Detect which cell encompasses the target text, then output its [X, Y] center coordinate. 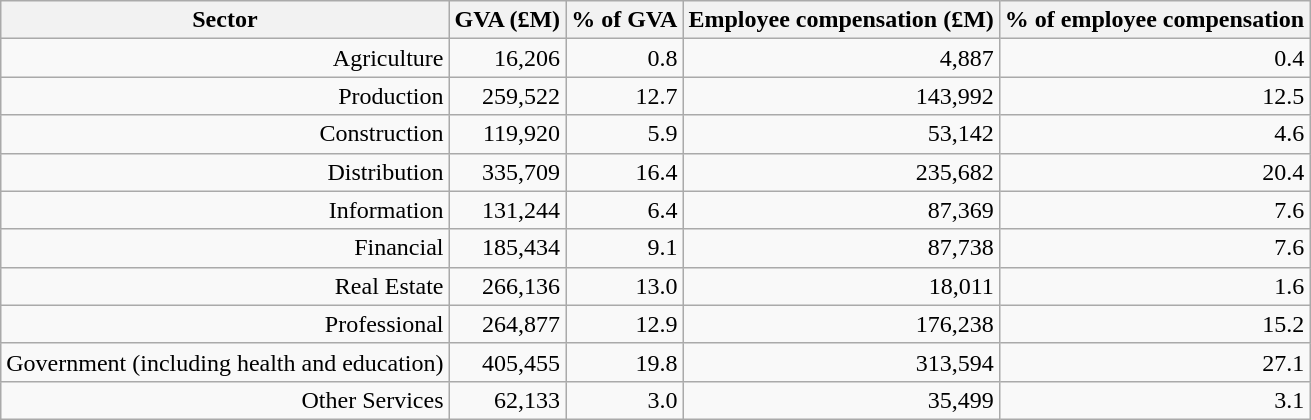
Real Estate [225, 286]
131,244 [508, 210]
87,738 [841, 248]
3.1 [1154, 400]
235,682 [841, 172]
259,522 [508, 96]
4.6 [1154, 134]
Other Services [225, 400]
35,499 [841, 400]
% of employee compensation [1154, 20]
Employee compensation (£M) [841, 20]
20.4 [1154, 172]
12.9 [624, 324]
6.4 [624, 210]
9.1 [624, 248]
Professional [225, 324]
18,011 [841, 286]
3.0 [624, 400]
12.7 [624, 96]
13.0 [624, 286]
4,887 [841, 58]
119,920 [508, 134]
5.9 [624, 134]
Production [225, 96]
19.8 [624, 362]
143,992 [841, 96]
335,709 [508, 172]
Agriculture [225, 58]
176,238 [841, 324]
0.8 [624, 58]
16.4 [624, 172]
Financial [225, 248]
Government (including health and education) [225, 362]
266,136 [508, 286]
12.5 [1154, 96]
313,594 [841, 362]
15.2 [1154, 324]
264,877 [508, 324]
Distribution [225, 172]
0.4 [1154, 58]
Sector [225, 20]
87,369 [841, 210]
GVA (£M) [508, 20]
Construction [225, 134]
% of GVA [624, 20]
185,434 [508, 248]
405,455 [508, 362]
16,206 [508, 58]
1.6 [1154, 286]
53,142 [841, 134]
62,133 [508, 400]
Information [225, 210]
27.1 [1154, 362]
